Detect which cell encompasses the target text, then output its [x, y] center coordinate. 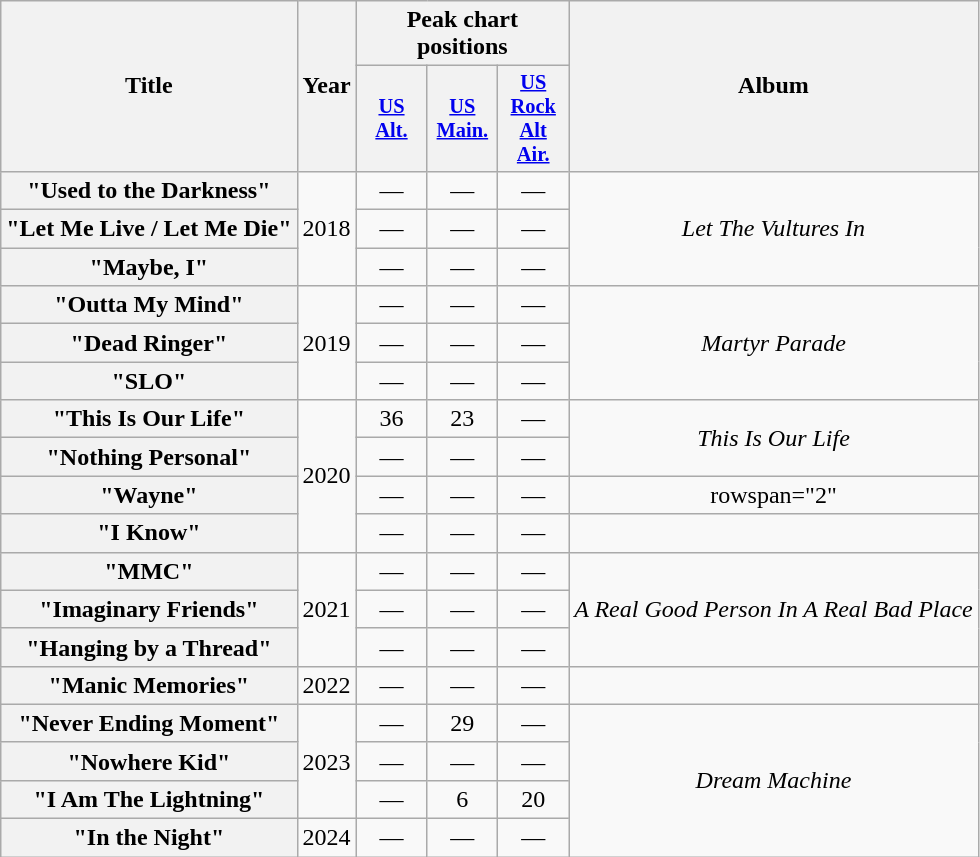
"Imaginary Friends" [149, 609]
Album [774, 86]
2024 [326, 838]
"Maybe, I" [149, 267]
Title [149, 86]
"SLO" [149, 381]
2018 [326, 228]
"In the Night" [149, 838]
USAlt. [392, 119]
A Real Good Person In A Real Bad Place [774, 609]
"Manic Memories" [149, 685]
"Outta My Mind" [149, 305]
"I Am The Lightning" [149, 799]
"Nothing Personal" [149, 457]
"Dead Ringer" [149, 343]
rowspan="2" [774, 495]
USRockAltAir. [534, 119]
"MMC" [149, 571]
Martyr Parade [774, 343]
Peak chart positions [462, 34]
20 [534, 799]
"Never Ending Moment" [149, 723]
2023 [326, 761]
This Is Our Life [774, 438]
"Let Me Live / Let Me Die" [149, 229]
2019 [326, 343]
29 [462, 723]
"Used to the Darkness" [149, 190]
Dream Machine [774, 780]
2020 [326, 476]
2022 [326, 685]
Year [326, 86]
"Nowhere Kid" [149, 761]
6 [462, 799]
2021 [326, 609]
"Wayne" [149, 495]
"I Know" [149, 533]
Let The Vultures In [774, 228]
36 [392, 419]
USMain. [462, 119]
"Hanging by a Thread" [149, 647]
"This Is Our Life" [149, 419]
23 [462, 419]
